Output the (X, Y) coordinate of the center of the cell containing the given text.  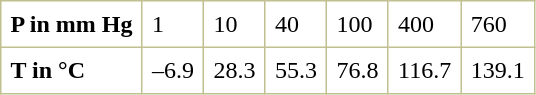
10 (235, 24)
P in mm Hg (72, 24)
760 (498, 24)
400 (424, 24)
139.1 (498, 70)
T in °C (72, 70)
116.7 (424, 70)
–6.9 (173, 70)
28.3 (235, 70)
40 (296, 24)
55.3 (296, 70)
76.8 (358, 70)
1 (173, 24)
100 (358, 24)
